Provide the (x, y) coordinate of the cell's center where the given text is located.  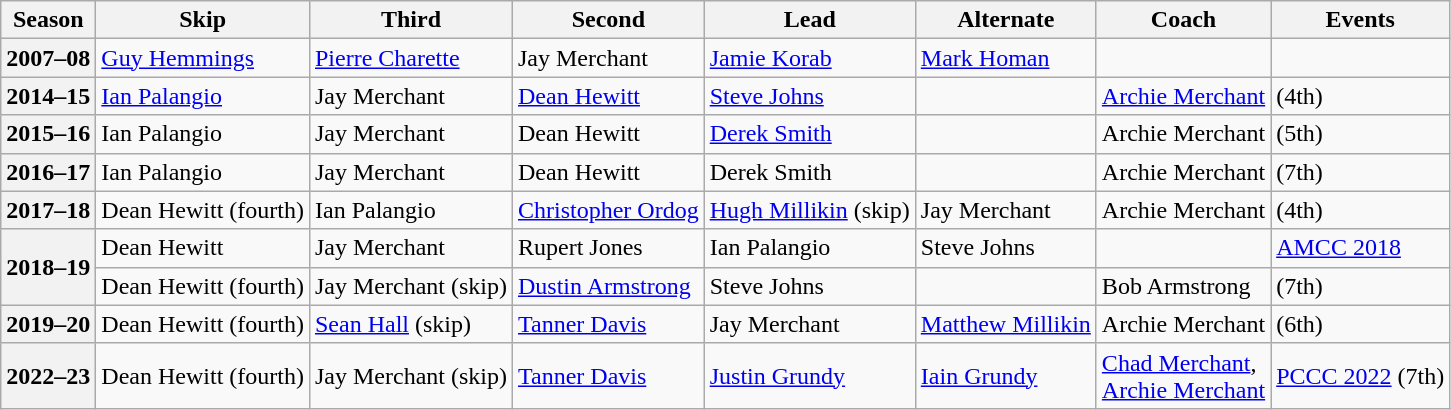
Justin Grundy (810, 376)
Mark Homan (1006, 58)
(6th) (1360, 324)
Iain Grundy (1006, 376)
Bob Armstrong (1183, 286)
Coach (1183, 20)
Season (48, 20)
Chad Merchant,Archie Merchant (1183, 376)
2018–19 (48, 267)
AMCC 2018 (1360, 248)
PCCC 2022 (7th) (1360, 376)
Rupert Jones (608, 248)
Dustin Armstrong (608, 286)
Lead (810, 20)
Second (608, 20)
2014–15 (48, 96)
Alternate (1006, 20)
Jamie Korab (810, 58)
Christopher Ordog (608, 210)
Hugh Millikin (skip) (810, 210)
Guy Hemmings (203, 58)
2022–23 (48, 376)
2015–16 (48, 134)
Matthew Millikin (1006, 324)
Third (410, 20)
(5th) (1360, 134)
Sean Hall (skip) (410, 324)
Events (1360, 20)
2017–18 (48, 210)
2007–08 (48, 58)
Skip (203, 20)
Pierre Charette (410, 58)
2016–17 (48, 172)
2019–20 (48, 324)
